Provide the (X, Y) coordinate of the cell's center where the given text is located.  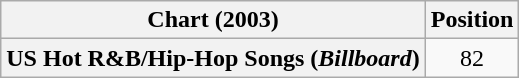
Chart (2003) (213, 20)
Position (472, 20)
82 (472, 58)
US Hot R&B/Hip-Hop Songs (Billboard) (213, 58)
